For the text-containing cell, return its midpoint in (X, Y) coordinate format. 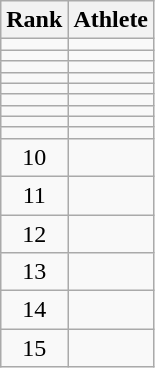
11 (34, 195)
13 (34, 272)
15 (34, 348)
Athlete (111, 20)
14 (34, 310)
Rank (34, 20)
12 (34, 233)
10 (34, 157)
